Detect which cell encompasses the target text, then output its [X, Y] center coordinate. 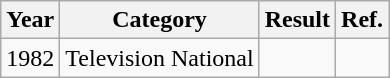
Year [30, 20]
1982 [30, 58]
Category [160, 20]
Television National [160, 58]
Ref. [362, 20]
Result [297, 20]
